Output the (x, y) coordinate of the center of the cell containing the given text.  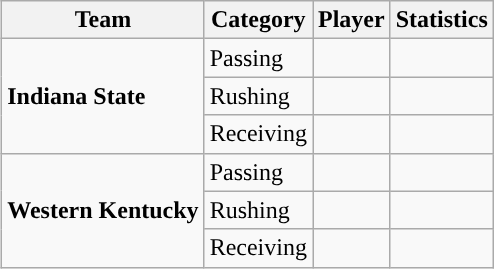
Indiana State (103, 96)
Western Kentucky (103, 210)
Player (351, 20)
Team (103, 20)
Statistics (442, 20)
Category (258, 20)
